Capture the cell that displays the provided text and extract its [x, y] central coordinate. 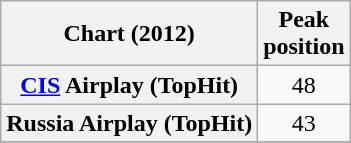
43 [304, 123]
Chart (2012) [130, 34]
Peakposition [304, 34]
48 [304, 85]
Russia Airplay (TopHit) [130, 123]
CIS Airplay (TopHit) [130, 85]
